Return (x, y) of the center of cell containing provided text 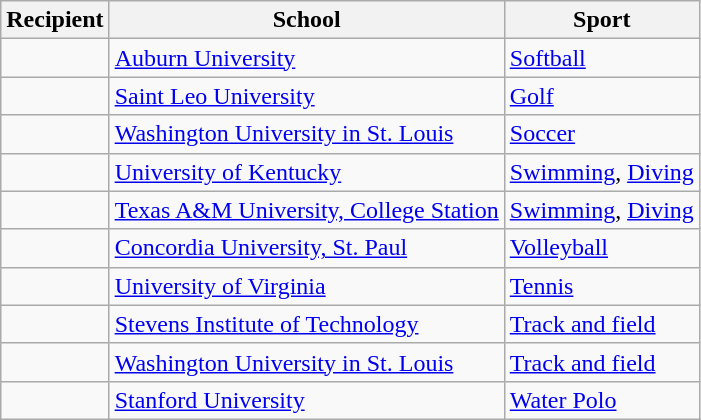
Concordia University, St. Paul (306, 248)
Stevens Institute of Technology (306, 324)
Texas A&M University, College Station (306, 210)
School (306, 20)
Soccer (602, 134)
Stanford University (306, 400)
Volleyball (602, 248)
Saint Leo University (306, 96)
University of Virginia (306, 286)
Auburn University (306, 58)
Tennis (602, 286)
Softball (602, 58)
Water Polo (602, 400)
Golf (602, 96)
University of Kentucky (306, 172)
Recipient (55, 20)
Sport (602, 20)
